For the text-containing cell, return its midpoint in [X, Y] coordinate format. 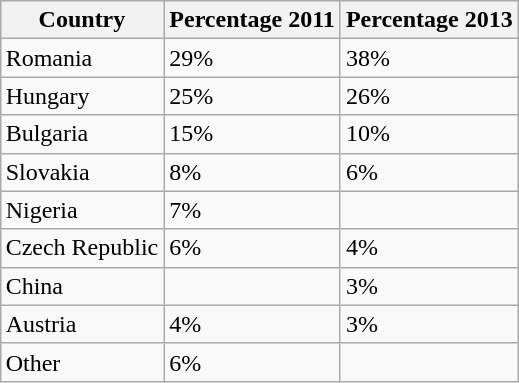
Slovakia [82, 172]
Romania [82, 58]
Other [82, 362]
Czech Republic [82, 248]
Country [82, 20]
26% [429, 96]
38% [429, 58]
29% [252, 58]
25% [252, 96]
7% [252, 210]
Austria [82, 324]
Percentage 2013 [429, 20]
Hungary [82, 96]
Percentage 2011 [252, 20]
Nigeria [82, 210]
China [82, 286]
Bulgaria [82, 134]
8% [252, 172]
10% [429, 134]
15% [252, 134]
